Locate the cell with the specified text and output its (x, y) center coordinate. 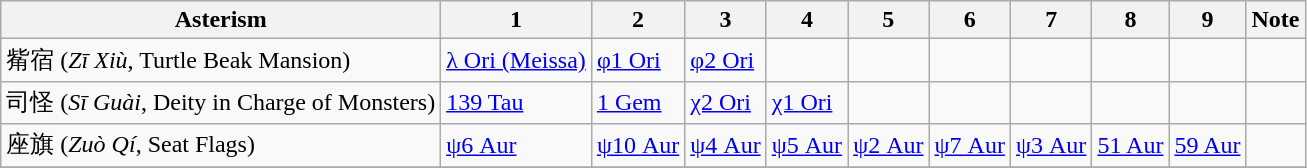
9 (1208, 20)
6 (970, 20)
φ1 Ori (638, 60)
3 (726, 20)
59 Aur (1208, 146)
ψ2 Aur (888, 146)
1 Gem (638, 102)
4 (806, 20)
ψ4 Aur (726, 146)
139 Tau (516, 102)
觜宿 (Zī Xiù, Turtle Beak Mansion) (221, 60)
χ1 Ori (806, 102)
χ2 Ori (726, 102)
λ Ori (Meissa) (516, 60)
座旗 (Zuò Qí, Seat Flags) (221, 146)
ψ6 Aur (516, 146)
ψ5 Aur (806, 146)
司怪 (Sī Guài, Deity in Charge of Monsters) (221, 102)
7 (1050, 20)
ψ7 Aur (970, 146)
Asterism (221, 20)
8 (1130, 20)
2 (638, 20)
φ2 Ori (726, 60)
ψ10 Aur (638, 146)
51 Aur (1130, 146)
ψ3 Aur (1050, 146)
1 (516, 20)
Note (1276, 20)
5 (888, 20)
